Find where the given text appears and provide that cell's center as [x, y] coordinate. 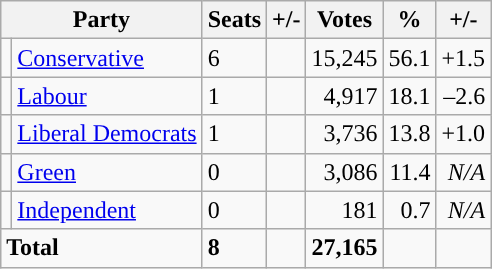
–2.6 [464, 96]
0.7 [410, 210]
Party [102, 20]
+1.5 [464, 58]
15,245 [344, 58]
Votes [344, 20]
3,086 [344, 172]
% [410, 20]
Conservative [107, 58]
181 [344, 210]
18.1 [410, 96]
4,917 [344, 96]
+1.0 [464, 134]
Liberal Democrats [107, 134]
56.1 [410, 58]
27,165 [344, 248]
Labour [107, 96]
8 [234, 248]
3,736 [344, 134]
11.4 [410, 172]
13.8 [410, 134]
Independent [107, 210]
Green [107, 172]
Seats [234, 20]
6 [234, 58]
Total [102, 248]
